Provide the (x, y) coordinate of the cell's center where the given text is located.  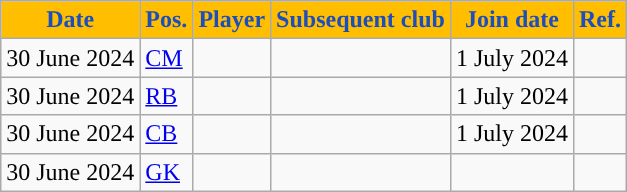
GK (166, 172)
Pos. (166, 20)
Date (70, 20)
Join date (512, 20)
CM (166, 58)
Ref. (600, 20)
RB (166, 96)
Player (232, 20)
Subsequent club (361, 20)
CB (166, 134)
